Detect which cell encompasses the target text, then output its [x, y] center coordinate. 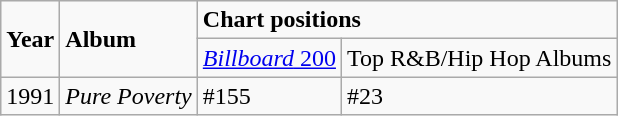
1991 [30, 96]
Pure Poverty [128, 96]
Chart positions [407, 20]
#155 [269, 96]
Billboard 200 [269, 58]
Top R&B/Hip Hop Albums [478, 58]
Album [128, 39]
Year [30, 39]
#23 [478, 96]
